Return [X, Y] of the center of cell containing provided text 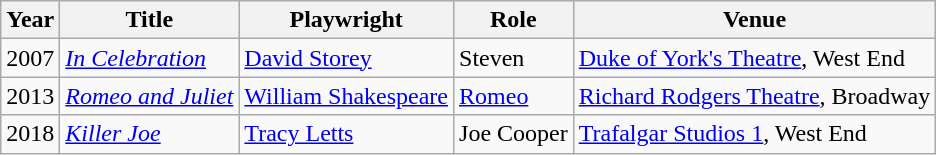
Tracy Letts [346, 134]
Romeo [514, 96]
Duke of York's Theatre, West End [754, 58]
2007 [30, 58]
William Shakespeare [346, 96]
Romeo and Juliet [150, 96]
Killer Joe [150, 134]
Title [150, 20]
Venue [754, 20]
Joe Cooper [514, 134]
2013 [30, 96]
Richard Rodgers Theatre, Broadway [754, 96]
Role [514, 20]
In Celebration [150, 58]
Playwright [346, 20]
Year [30, 20]
Steven [514, 58]
Trafalgar Studios 1, West End [754, 134]
David Storey [346, 58]
2018 [30, 134]
